Search for the cell housing the specified text and yield its [x, y] center coordinate. 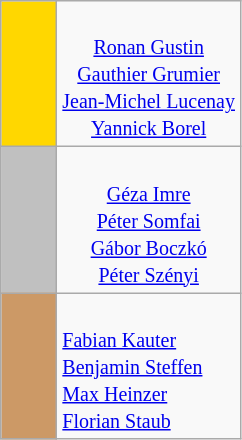
Géza ImrePéter SomfaiGábor BoczkóPéter Szényi [149, 220]
Ronan GustinGauthier GrumierJean-Michel LucenayYannick Borel [149, 74]
Fabian KauterBenjamin SteffenMax HeinzerFlorian Staub [149, 366]
